Determine the (X, Y) coordinate at the center of the cell enclosing the given text.  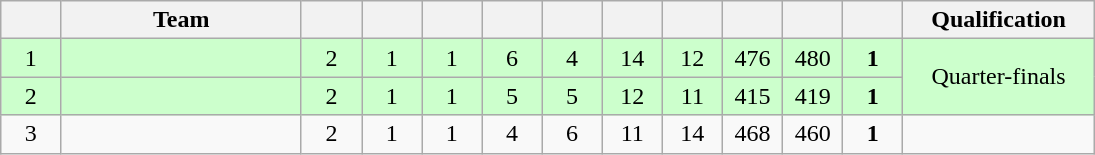
415 (752, 96)
Qualification (998, 20)
476 (752, 58)
480 (813, 58)
3 (31, 134)
460 (813, 134)
Team (182, 20)
419 (813, 96)
468 (752, 134)
Quarter-finals (998, 77)
